Return the [x, y] coordinate for the center point of the cell that contains the specified text.  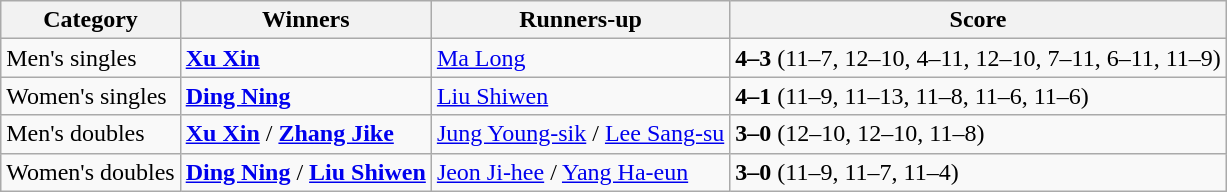
Women's doubles [90, 172]
Ding Ning [306, 96]
3–0 (11–9, 11–7, 11–4) [978, 172]
3–0 (12–10, 12–10, 11–8) [978, 134]
Jeon Ji-hee / Yang Ha-eun [580, 172]
Category [90, 20]
Women's singles [90, 96]
Jung Young-sik / Lee Sang-su [580, 134]
Liu Shiwen [580, 96]
Men's doubles [90, 134]
Xu Xin / Zhang Jike [306, 134]
Ding Ning / Liu Shiwen [306, 172]
Ma Long [580, 58]
4–1 (11–9, 11–13, 11–8, 11–6, 11–6) [978, 96]
Men's singles [90, 58]
Score [978, 20]
Runners-up [580, 20]
Xu Xin [306, 58]
Winners [306, 20]
4–3 (11–7, 12–10, 4–11, 12–10, 7–11, 6–11, 11–9) [978, 58]
